Find where the given text appears and provide that cell's center as (X, Y) coordinate. 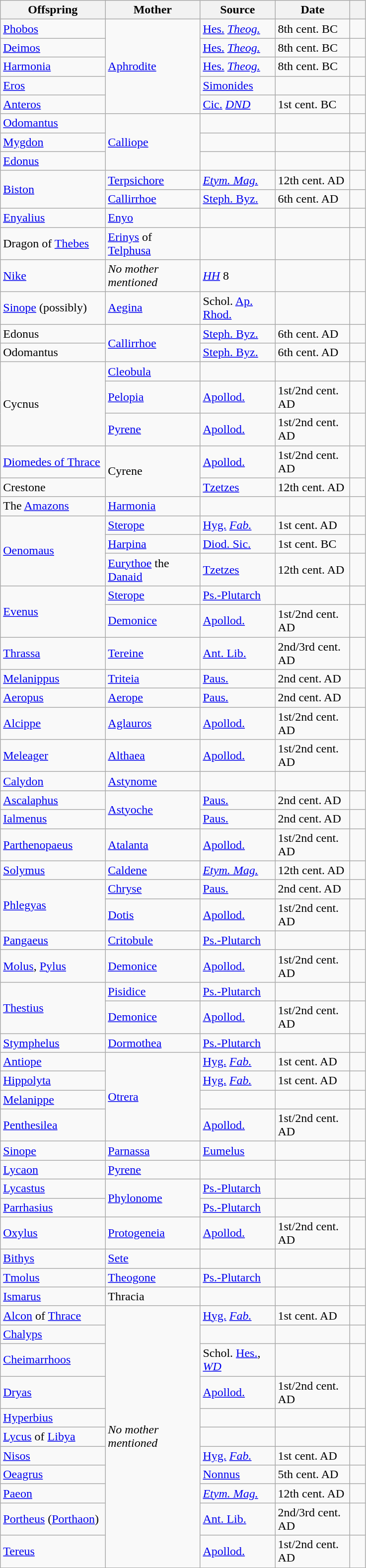
Cycnus (53, 404)
Eumelus (237, 1151)
Lycus of Libya (53, 1437)
Portheus (Porthaon) (53, 1519)
Tereine (153, 653)
Nike (53, 276)
Offspring (53, 10)
Astynome (153, 781)
Althaea (153, 756)
Cyrene (153, 471)
Tmolus (53, 1277)
Dryas (53, 1392)
Dormothea (153, 1043)
Dotis (153, 915)
Sinope (53, 1151)
Hippolyta (53, 1081)
The Amazons (53, 506)
Triteia (153, 679)
Bithys (53, 1259)
Erinys of Telphusa (153, 243)
Caldene (153, 870)
Critobule (153, 940)
Theogone (153, 1277)
Tereus (53, 1552)
Chryse (153, 889)
Stymphelus (53, 1043)
Melanippus (53, 679)
Hyperbius (53, 1418)
Thestius (53, 1007)
Nonnus (237, 1475)
Lycastus (53, 1189)
Pisidice (153, 991)
Phylonome (153, 1198)
Calliope (153, 142)
Ialmenus (53, 819)
Terpsichore (153, 180)
Chalyps (53, 1334)
5th cent. AD (313, 1475)
Eros (53, 85)
Nisos (53, 1456)
Aerope (153, 698)
Diomedes of Thrace (53, 462)
Aeropus (53, 698)
Schol. Hes., WD (237, 1360)
Aphrodite (153, 67)
Eurythoe the Danaid (153, 569)
Ismarus (53, 1296)
Thrassa (53, 653)
Astyoche (153, 810)
Source (237, 10)
Sinope (possibly) (53, 308)
Aglauros (153, 723)
Alcippe (53, 723)
Ascalaphus (53, 800)
Enyalius (53, 218)
Solymus (53, 870)
Phobos (53, 29)
Oxylus (53, 1233)
Simonides (237, 85)
Pelopia (153, 397)
Thracia (153, 1296)
Penthesilea (53, 1125)
Evenus (53, 611)
Deimos (53, 48)
Oeagrus (53, 1475)
Enyo (153, 218)
Mother (153, 10)
Oenomaus (53, 550)
Cic. DND (237, 104)
HH 8 (237, 276)
Diod. Sic. (237, 544)
Anteros (53, 104)
Harpina (153, 544)
Cheimarrhoos (53, 1360)
Molus, Pylus (53, 966)
Melanippe (53, 1100)
Crestone (53, 487)
Alcon of Thrace (53, 1315)
Cleobula (153, 372)
Biston (53, 189)
Date (313, 10)
Schol. Ap. Rhod. (237, 308)
Sete (153, 1259)
Otrera (153, 1097)
Atalanta (153, 844)
Parrhasius (53, 1207)
Calydon (53, 781)
Dragon of Thebes (53, 243)
Phlegyas (53, 905)
Paeon (53, 1493)
Aegina (153, 308)
Mygdon (53, 142)
Meleager (53, 756)
Parthenopaeus (53, 844)
Pangaeus (53, 940)
Protogeneia (153, 1233)
Lycaon (53, 1170)
Antiope (53, 1062)
Parnassa (153, 1151)
